Detect which cell encompasses the target text, then output its [x, y] center coordinate. 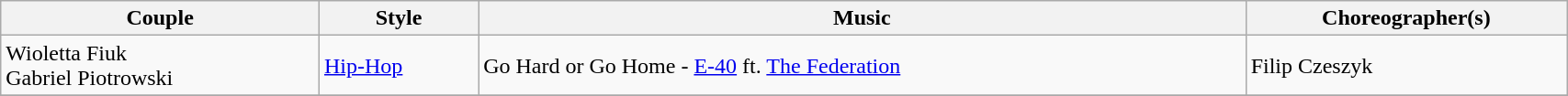
Couple [160, 18]
Style [399, 18]
Filip Czeszyk [1406, 66]
Wioletta FiukGabriel Piotrowski [160, 66]
Hip-Hop [399, 66]
Music [863, 18]
Go Hard or Go Home - E-40 ft. The Federation [863, 66]
Choreographer(s) [1406, 18]
